Identify which cell holds the provided text, then report its [X, Y] central coordinate. 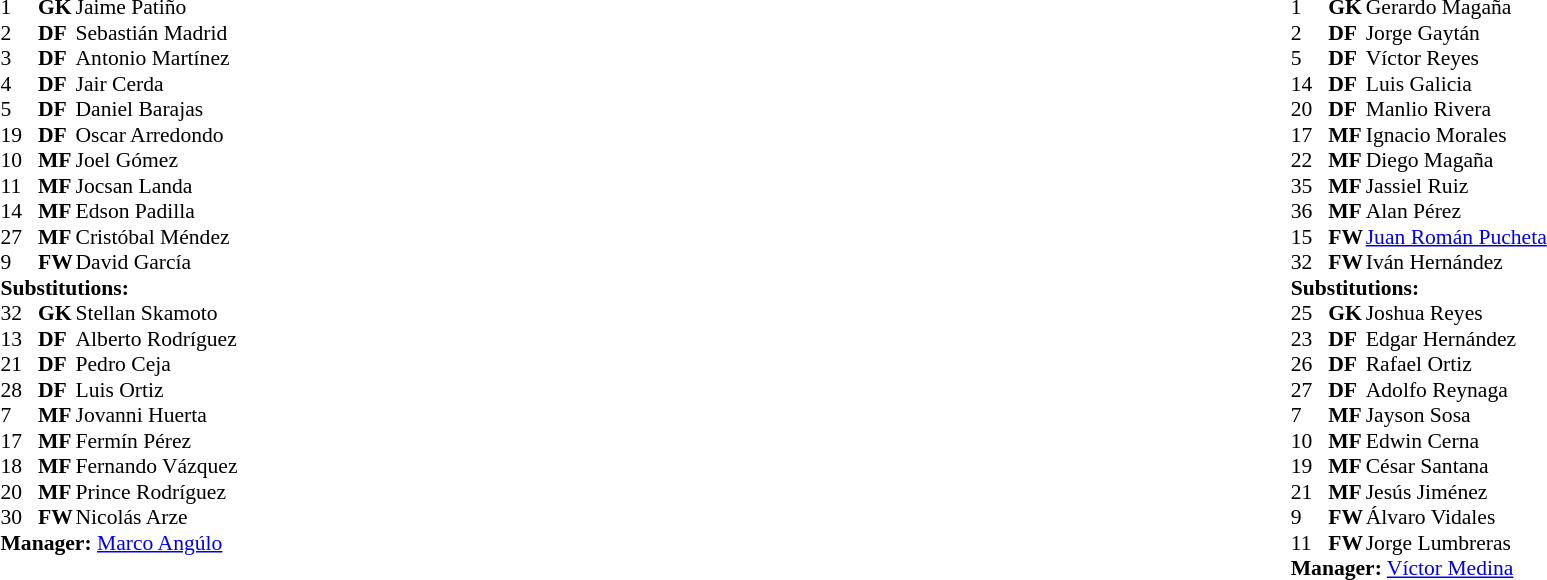
Jesús Jiménez [1456, 492]
Joel Gómez [157, 161]
30 [19, 517]
Iván Hernández [1456, 263]
Jorge Gaytán [1456, 33]
23 [1310, 339]
Fernando Vázquez [157, 467]
Rafael Ortiz [1456, 365]
Edson Padilla [157, 211]
Edwin Cerna [1456, 441]
Daniel Barajas [157, 109]
César Santana [1456, 467]
Ignacio Morales [1456, 135]
Manlio Rivera [1456, 109]
Luis Galicia [1456, 84]
David García [157, 263]
Prince Rodríguez [157, 492]
Jorge Lumbreras [1456, 543]
Alberto Rodríguez [157, 339]
Adolfo Reynaga [1456, 390]
26 [1310, 365]
Luis Ortiz [157, 390]
Oscar Arredondo [157, 135]
3 [19, 59]
Cristóbal Méndez [157, 237]
Juan Román Pucheta [1456, 237]
Jovanni Huerta [157, 415]
Jocsan Landa [157, 186]
Alan Pérez [1456, 211]
Jayson Sosa [1456, 415]
Antonio Martínez [157, 59]
22 [1310, 161]
Joshua Reyes [1456, 313]
25 [1310, 313]
35 [1310, 186]
Jassiel Ruiz [1456, 186]
28 [19, 390]
36 [1310, 211]
Álvaro Vidales [1456, 517]
13 [19, 339]
Nicolás Arze [157, 517]
4 [19, 84]
Manager: Marco Angúlo [118, 543]
Sebastián Madrid [157, 33]
Edgar Hernández [1456, 339]
Jair Cerda [157, 84]
Pedro Ceja [157, 365]
Fermín Pérez [157, 441]
18 [19, 467]
15 [1310, 237]
Diego Magaña [1456, 161]
Stellan Skamoto [157, 313]
Víctor Reyes [1456, 59]
